Output the [X, Y] coordinate of the center of the cell containing the given text.  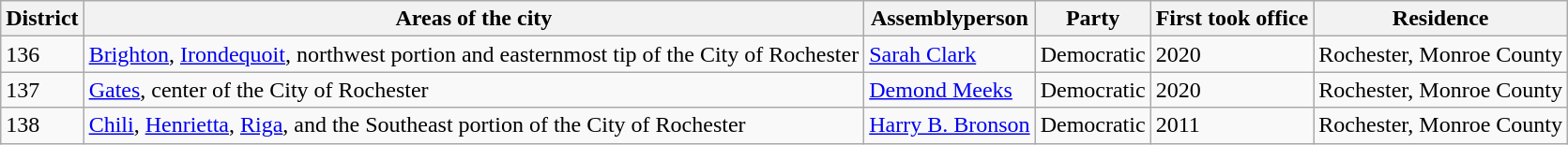
Assemblyperson [950, 19]
District [42, 19]
138 [42, 125]
137 [42, 90]
Brighton, Irondequoit, northwest portion and easternmost tip of the City of Rochester [474, 54]
First took office [1232, 19]
Party [1092, 19]
2011 [1232, 125]
Demond Meeks [950, 90]
Chili, Henrietta, Riga, and the Southeast portion of the City of Rochester [474, 125]
Residence [1441, 19]
136 [42, 54]
Sarah Clark [950, 54]
Areas of the city [474, 19]
Gates, center of the City of Rochester [474, 90]
Harry B. Bronson [950, 125]
